Find where the given text appears and provide that cell's center as (X, Y) coordinate. 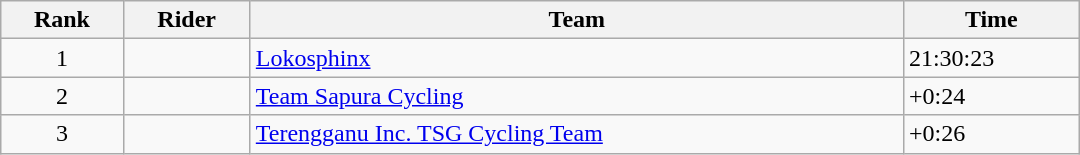
Lokosphinx (576, 58)
Team (576, 20)
Team Sapura Cycling (576, 96)
21:30:23 (991, 58)
1 (62, 58)
+0:26 (991, 134)
Rider (186, 20)
Terengganu Inc. TSG Cycling Team (576, 134)
Time (991, 20)
Rank (62, 20)
+0:24 (991, 96)
3 (62, 134)
2 (62, 96)
